Scan for the cell matching the given text and deliver its (x, y) coordinate at center. 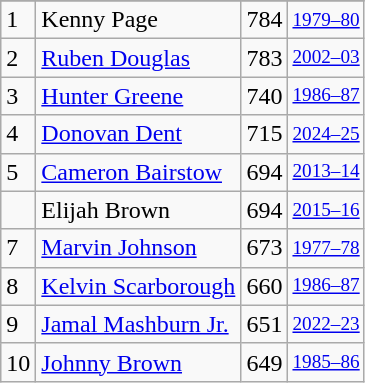
651 (264, 324)
5 (18, 172)
Ruben Douglas (138, 58)
2013–14 (326, 172)
2015–16 (326, 210)
8 (18, 286)
660 (264, 286)
Kelvin Scarborough (138, 286)
1985–86 (326, 362)
1979–80 (326, 20)
10 (18, 362)
7 (18, 248)
649 (264, 362)
2022–23 (326, 324)
3 (18, 96)
Jamal Mashburn Jr. (138, 324)
Elijah Brown (138, 210)
Marvin Johnson (138, 248)
673 (264, 248)
2 (18, 58)
783 (264, 58)
4 (18, 134)
Cameron Bairstow (138, 172)
2002–03 (326, 58)
740 (264, 96)
1977–78 (326, 248)
9 (18, 324)
2024–25 (326, 134)
715 (264, 134)
Hunter Greene (138, 96)
Johnny Brown (138, 362)
784 (264, 20)
Kenny Page (138, 20)
1 (18, 20)
Donovan Dent (138, 134)
